Return (x, y) of the center of cell containing provided text 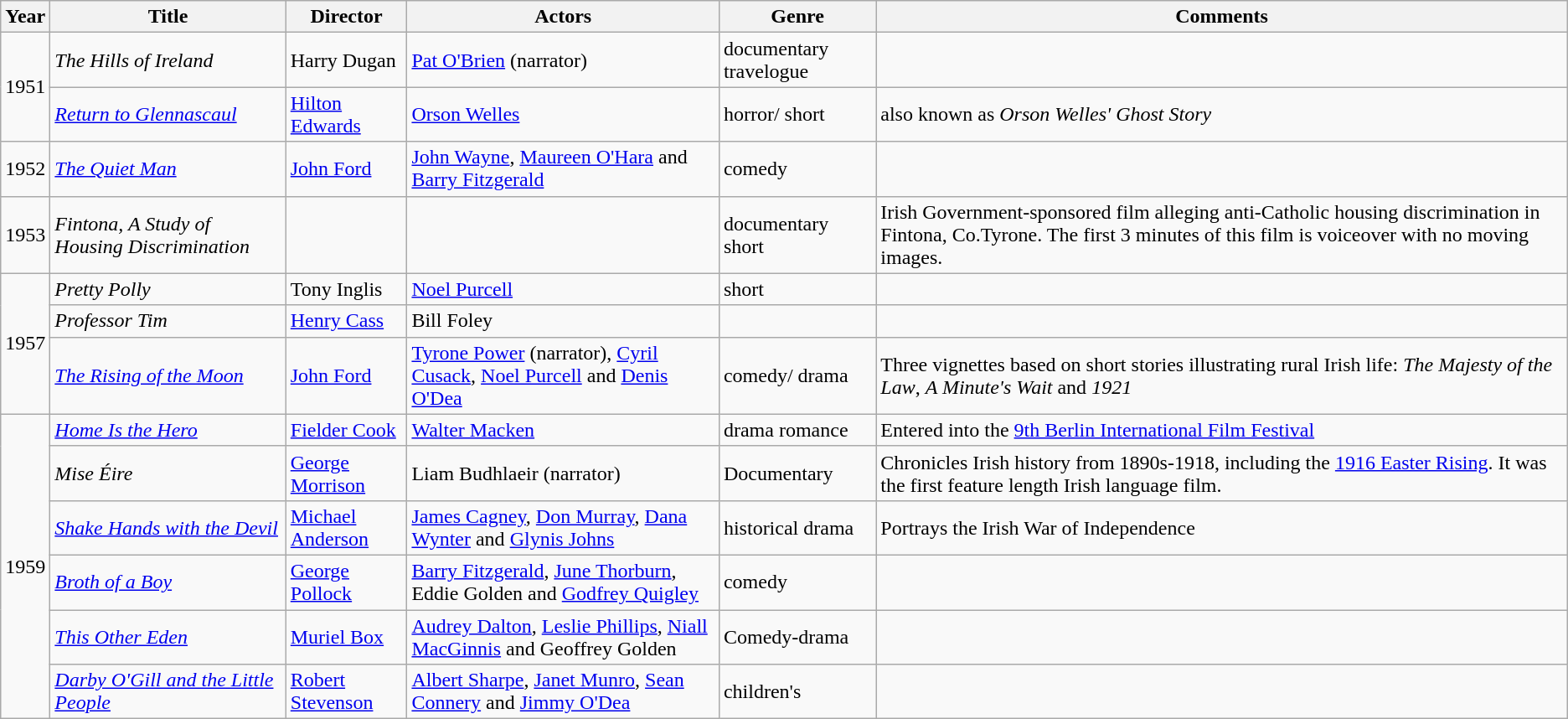
Walter Macken (563, 430)
George Morrison (347, 473)
Actors (563, 17)
Portrays the Irish War of Independence (1221, 528)
1951 (25, 87)
The Rising of the Moon (168, 375)
This Other Eden (168, 637)
1959 (25, 566)
documentary travelogue (797, 60)
The Quiet Man (168, 169)
Fielder Cook (347, 430)
Year (25, 17)
Return to Glennascaul (168, 114)
Albert Sharpe, Janet Munro, Sean Connery and Jimmy O'Dea (563, 692)
Mise Éire (168, 473)
Darby O'Gill and the Little People (168, 692)
Noel Purcell (563, 289)
John Wayne, Maureen O'Hara and Barry Fitzgerald (563, 169)
Michael Anderson (347, 528)
Bill Foley (563, 321)
Hilton Edwards (347, 114)
Director (347, 17)
Chronicles Irish history from 1890s-1918, including the 1916 Easter Rising. It was the first feature length Irish language film. (1221, 473)
short (797, 289)
Entered into the 9th Berlin International Film Festival (1221, 430)
Comments (1221, 17)
Home Is the Hero (168, 430)
Robert Stevenson (347, 692)
Broth of a Boy (168, 582)
Pretty Polly (168, 289)
Genre (797, 17)
also known as Orson Welles' Ghost Story (1221, 114)
Documentary (797, 473)
comedy/ drama (797, 375)
Harry Dugan (347, 60)
Liam Budhlaeir (narrator) (563, 473)
The Hills of Ireland (168, 60)
Shake Hands with the Devil (168, 528)
Tony Inglis (347, 289)
Muriel Box (347, 637)
George Pollock (347, 582)
1957 (25, 344)
Title (168, 17)
Comedy-drama (797, 637)
horror/ short (797, 114)
Tyrone Power (narrator), Cyril Cusack, Noel Purcell and Denis O'Dea (563, 375)
Pat O'Brien (narrator) (563, 60)
documentary short (797, 235)
Orson Welles (563, 114)
Henry Cass (347, 321)
James Cagney, Don Murray, Dana Wynter and Glynis Johns (563, 528)
Barry Fitzgerald, June Thorburn, Eddie Golden and Godfrey Quigley (563, 582)
children's (797, 692)
drama romance (797, 430)
Audrey Dalton, Leslie Phillips, Niall MacGinnis and Geoffrey Golden (563, 637)
Fintona, A Study of Housing Discrimination (168, 235)
1952 (25, 169)
historical drama (797, 528)
Professor Tim (168, 321)
1953 (25, 235)
Three vignettes based on short stories illustrating rural Irish life: The Majesty of the Law, A Minute's Wait and 1921 (1221, 375)
